Find where the given text appears and provide that cell's center as [X, Y] coordinate. 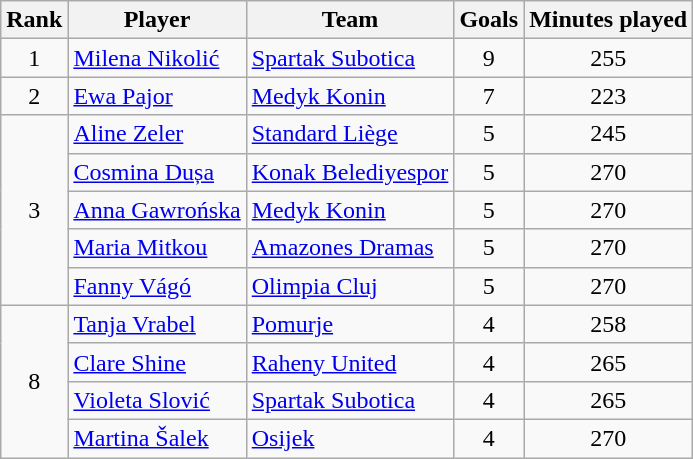
Standard Liège [350, 134]
Fanny Vágó [157, 286]
9 [489, 58]
Raheny United [350, 362]
Maria Mitkou [157, 248]
Cosmina Dușa [157, 172]
245 [608, 134]
8 [34, 381]
Violeta Slović [157, 400]
Olimpia Cluj [350, 286]
1 [34, 58]
7 [489, 96]
223 [608, 96]
Pomurje [350, 324]
258 [608, 324]
3 [34, 210]
Ewa Pajor [157, 96]
Osijek [350, 438]
Milena Nikolić [157, 58]
Player [157, 20]
255 [608, 58]
Rank [34, 20]
Goals [489, 20]
Tanja Vrabel [157, 324]
Martina Šalek [157, 438]
2 [34, 96]
Anna Gawrońska [157, 210]
Team [350, 20]
Aline Zeler [157, 134]
Amazones Dramas [350, 248]
Konak Belediyespor [350, 172]
Minutes played [608, 20]
Clare Shine [157, 362]
